Scan for the cell matching the given text and deliver its (x, y) coordinate at center. 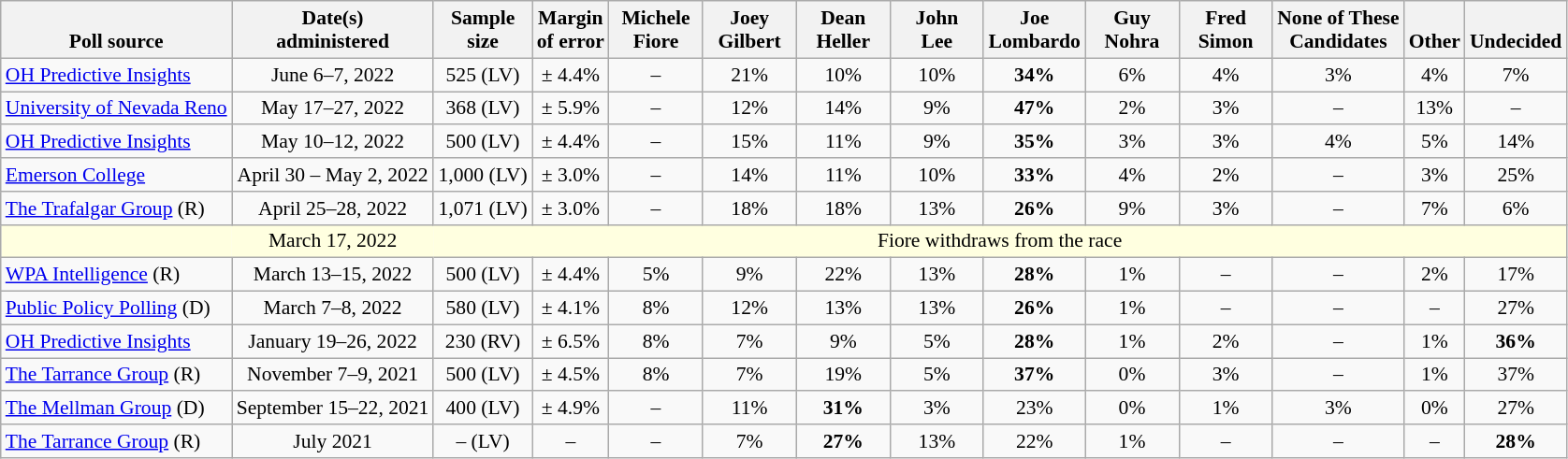
JoeyGilbert (749, 30)
None of TheseCandidates (1338, 30)
March 7–8, 2022 (333, 308)
± 6.5% (571, 341)
525 (LV) (483, 75)
± 5.9% (571, 108)
April 30 – May 2, 2022 (333, 175)
Fiore withdraws from the race (999, 241)
230 (RV) (483, 341)
± 4.5% (571, 375)
April 25–28, 2022 (333, 208)
June 6–7, 2022 (333, 75)
± 4.9% (571, 409)
May 10–12, 2022 (333, 142)
17% (1516, 275)
Poll source (116, 30)
Public Policy Polling (D) (116, 308)
19% (843, 375)
25% (1516, 175)
1,000 (LV) (483, 175)
1,071 (LV) (483, 208)
GuyNohra (1132, 30)
September 15–22, 2021 (333, 409)
Marginof error (571, 30)
Other (1435, 30)
34% (1034, 75)
368 (LV) (483, 108)
– (LV) (483, 441)
JohnLee (936, 30)
Undecided (1516, 30)
580 (LV) (483, 308)
DeanHeller (843, 30)
The Mellman Group (D) (116, 409)
33% (1034, 175)
36% (1516, 341)
University of Nevada Reno (116, 108)
400 (LV) (483, 409)
MicheleFiore (656, 30)
July 2021 (333, 441)
November 7–9, 2021 (333, 375)
23% (1034, 409)
WPA Intelligence (R) (116, 275)
Date(s)administered (333, 30)
35% (1034, 142)
The Trafalgar Group (R) (116, 208)
March 13–15, 2022 (333, 275)
21% (749, 75)
47% (1034, 108)
January 19–26, 2022 (333, 341)
31% (843, 409)
Emerson College (116, 175)
FredSimon (1226, 30)
15% (749, 142)
March 17, 2022 (333, 241)
May 17–27, 2022 (333, 108)
JoeLombardo (1034, 30)
± 4.1% (571, 308)
Samplesize (483, 30)
